Return the [x, y] coordinate for the center point of the cell that contains the specified text.  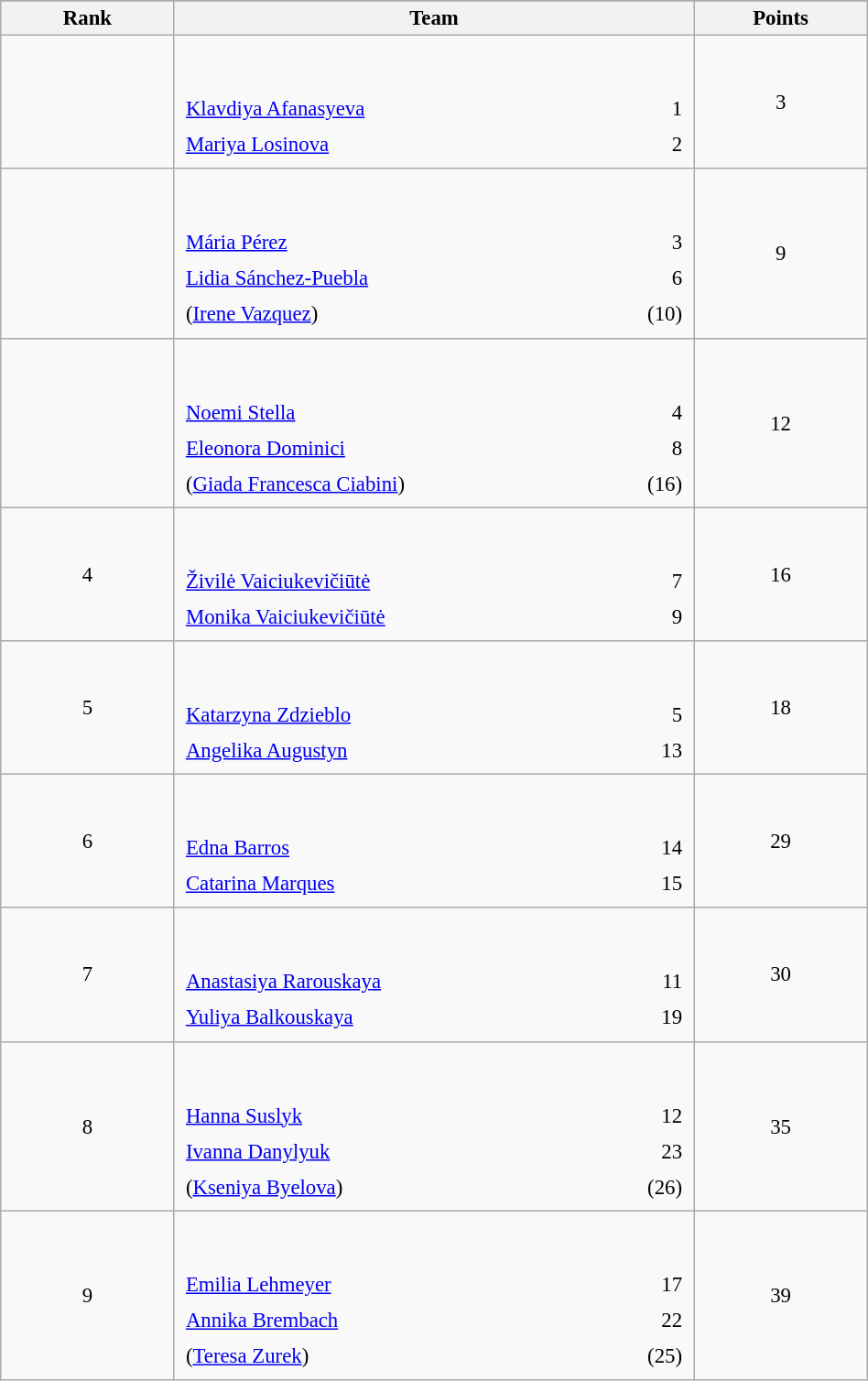
23 [634, 1151]
(26) [634, 1187]
2 [664, 145]
13 [650, 750]
Yuliya Balkouskaya [401, 1017]
Lidia Sánchez-Puebla [386, 278]
22 [634, 1320]
Klavdiya Afanasyeva [409, 109]
(25) [634, 1356]
Angelika Augustyn [396, 750]
Ivanna Danylyuk [381, 1151]
Klavdiya Afanasyeva 1 Mariya Losinova 2 [434, 103]
39 [780, 1295]
29 [780, 842]
16 [780, 574]
30 [780, 974]
(Giada Francesca Ciabini) [392, 484]
35 [780, 1126]
(10) [641, 314]
Team [434, 18]
Annika Brembach [379, 1320]
Katarzyna Zdzieblo 5 Angelika Augustyn 13 [434, 708]
Eleonora Dominici [392, 448]
Anastasiya Rarouskaya [401, 982]
14 [647, 848]
(Kseniya Byelova) [381, 1187]
Živilė Vaiciukevičiūtė [412, 581]
Edna Barros [393, 848]
17 [634, 1284]
Noemi Stella 4 Eleonora Dominici 8 (Giada Francesca Ciabini) (16) [434, 423]
Points [780, 18]
Edna Barros 14 Catarina Marques 15 [434, 842]
18 [780, 708]
Živilė Vaiciukevičiūtė 7 Monika Vaiciukevičiūtė 9 [434, 574]
Emilia Lehmeyer 17 Annika Brembach 22 (Teresa Zurek) (25) [434, 1295]
Katarzyna Zdzieblo [396, 714]
Emilia Lehmeyer [379, 1284]
15 [647, 884]
Hanna Suslyk [381, 1115]
19 [656, 1017]
11 [656, 982]
(Teresa Zurek) [379, 1356]
Hanna Suslyk 12 Ivanna Danylyuk 23 (Kseniya Byelova) (26) [434, 1126]
Anastasiya Rarouskaya 11 Yuliya Balkouskaya 19 [434, 974]
Noemi Stella [392, 411]
Monika Vaiciukevičiūtė [412, 616]
Catarina Marques [393, 884]
(16) [646, 484]
Rank [88, 18]
(Irene Vazquez) [386, 314]
Mária Pérez 3 Lidia Sánchez-Puebla 6 (Irene Vazquez) (10) [434, 253]
1 [664, 109]
Mária Pérez [386, 243]
Mariya Losinova [409, 145]
